Pinpoint the cell where the given text exists, returning its (x, y) midpoint coordinate. 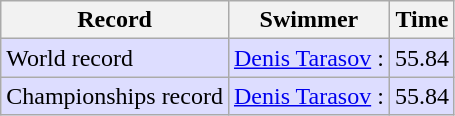
Swimmer (308, 20)
World record (115, 58)
Record (115, 20)
Time (422, 20)
Championships record (115, 96)
